From the cell containing the given text, extract its center point as [X, Y] coordinate. 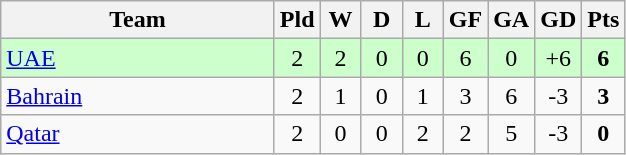
GA [512, 20]
GD [558, 20]
D [382, 20]
UAE [138, 58]
Team [138, 20]
Bahrain [138, 96]
Pts [604, 20]
L [422, 20]
Qatar [138, 134]
Pld [297, 20]
+6 [558, 58]
5 [512, 134]
GF [465, 20]
W [340, 20]
